Output the [X, Y] coordinate of the center of the cell containing the given text.  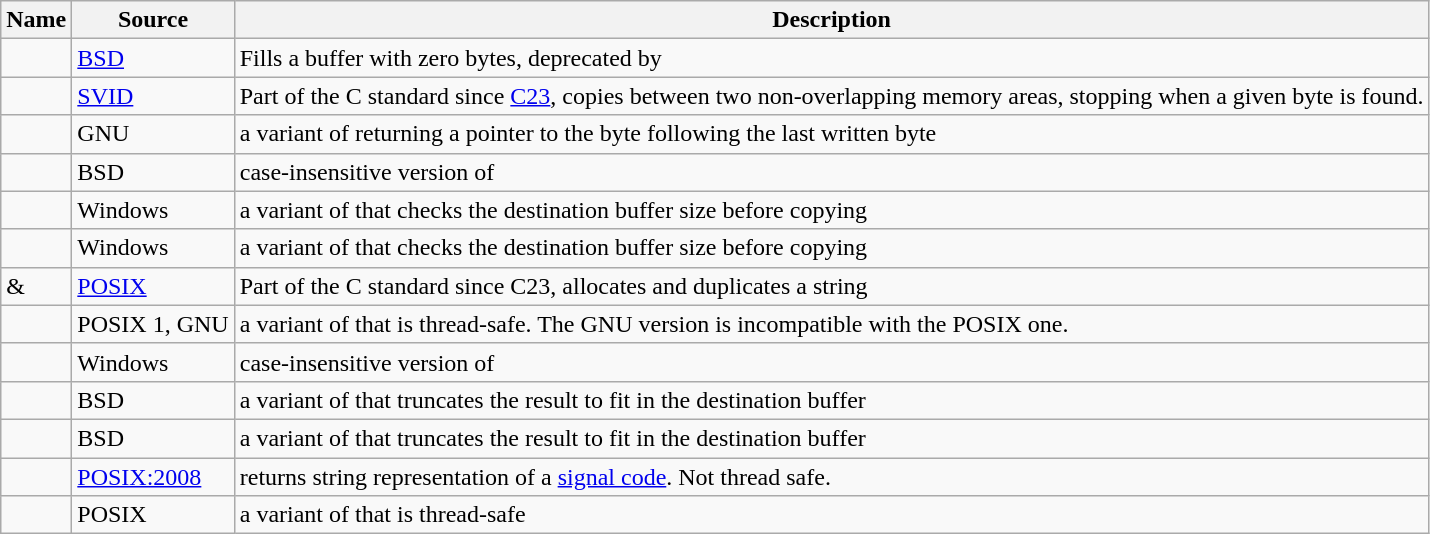
Part of the C standard since C23, copies between two non-overlapping memory areas, stopping when a given byte is found. [832, 96]
POSIX:2008 [153, 477]
a variant of that is thread-safe [832, 515]
Description [832, 20]
SVID [153, 96]
a variant of that is thread-safe. The GNU version is incompatible with the POSIX one. [832, 324]
GNU [153, 134]
a variant of returning a pointer to the byte following the last written byte [832, 134]
& [36, 286]
returns string representation of a signal code. Not thread safe. [832, 477]
Name [36, 20]
Source [153, 20]
Fills a buffer with zero bytes, deprecated by [832, 58]
POSIX 1, GNU [153, 324]
Part of the C standard since C23, allocates and duplicates a string [832, 286]
